Pinpoint the cell where the given text exists, returning its [X, Y] midpoint coordinate. 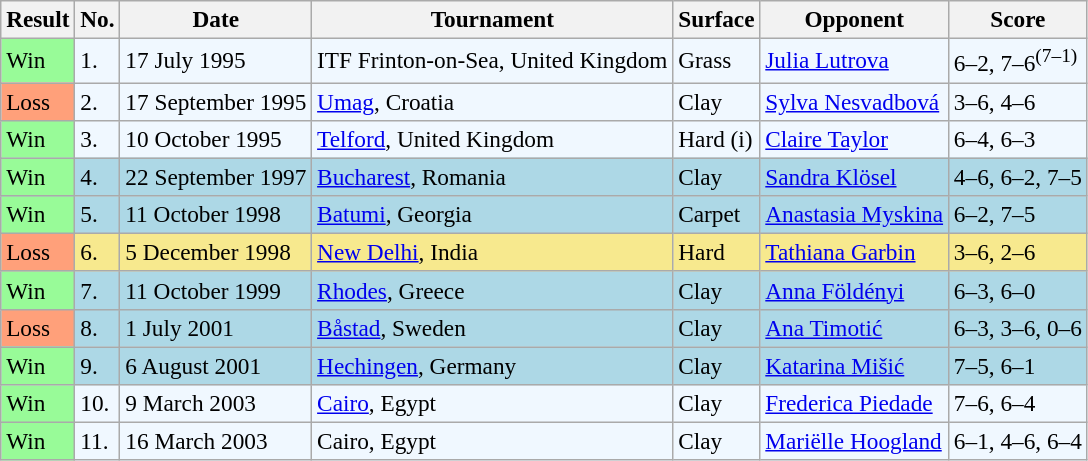
ITF Frinton-on-Sea, United Kingdom [492, 60]
Result [38, 19]
2. [98, 101]
Telford, United Kingdom [492, 139]
6–3, 6–0 [1018, 290]
3. [98, 139]
3–6, 2–6 [1018, 252]
Score [1018, 19]
Frederica Piedade [854, 403]
Anastasia Myskina [854, 214]
9 March 2003 [216, 403]
7–6, 6–4 [1018, 403]
Carpet [716, 214]
No. [98, 19]
Grass [716, 60]
11 October 1999 [216, 290]
Umag, Croatia [492, 101]
4–6, 6–2, 7–5 [1018, 177]
17 September 1995 [216, 101]
Båstad, Sweden [492, 328]
6–2, 7–5 [1018, 214]
5 December 1998 [216, 252]
Hard [716, 252]
9. [98, 366]
Tathiana Garbin [854, 252]
11 October 1998 [216, 214]
16 March 2003 [216, 441]
11. [98, 441]
6 August 2001 [216, 366]
8. [98, 328]
Tournament [492, 19]
Surface [716, 19]
4. [98, 177]
Date [216, 19]
Bucharest, Romania [492, 177]
10. [98, 403]
17 July 1995 [216, 60]
1. [98, 60]
Julia Lutrova [854, 60]
Ana Timotić [854, 328]
6. [98, 252]
Opponent [854, 19]
22 September 1997 [216, 177]
Anna Földényi [854, 290]
7. [98, 290]
6–2, 7–6(7–1) [1018, 60]
Hechingen, Germany [492, 366]
Mariëlle Hoogland [854, 441]
3–6, 4–6 [1018, 101]
New Delhi, India [492, 252]
Sylva Nesvadbová [854, 101]
5. [98, 214]
Hard (i) [716, 139]
7–5, 6–1 [1018, 366]
Batumi, Georgia [492, 214]
Katarina Mišić [854, 366]
Sandra Klösel [854, 177]
6–1, 4–6, 6–4 [1018, 441]
1 July 2001 [216, 328]
6–3, 3–6, 0–6 [1018, 328]
Claire Taylor [854, 139]
10 October 1995 [216, 139]
Rhodes, Greece [492, 290]
6–4, 6–3 [1018, 139]
